For the text-containing cell, return its midpoint in (X, Y) coordinate format. 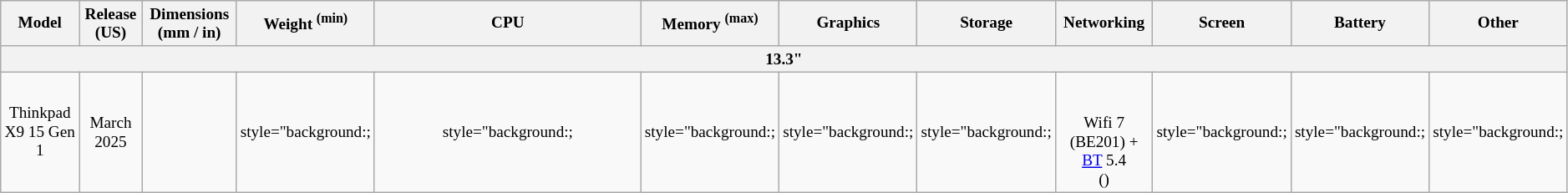
Screen (1221, 23)
March 2025 (111, 132)
Thinkpad X9 15 Gen 1 (40, 132)
Weight (min) (306, 23)
Networking (1104, 23)
Model (40, 23)
Other (1499, 23)
Dimensions (mm / in) (189, 23)
Memory (max) (710, 23)
Release (US) (111, 23)
13.3" (784, 59)
Graphics (849, 23)
Wifi 7 (BE201) + BT 5.4 () (1104, 132)
Storage (986, 23)
Battery (1360, 23)
CPU (508, 23)
